Identify which cell holds the provided text, then report its (X, Y) central coordinate. 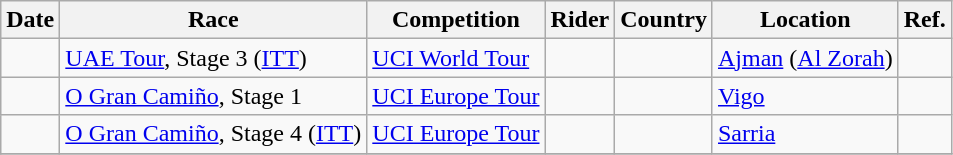
Race (214, 20)
O Gran Camiño, Stage 1 (214, 96)
Sarria (805, 134)
Country (664, 20)
O Gran Camiño, Stage 4 (ITT) (214, 134)
Location (805, 20)
UAE Tour, Stage 3 (ITT) (214, 58)
Ref. (924, 20)
Competition (456, 20)
Ajman (Al Zorah) (805, 58)
Date (30, 20)
Vigo (805, 96)
UCI World Tour (456, 58)
Rider (580, 20)
